Capture the cell that displays the provided text and extract its (X, Y) central coordinate. 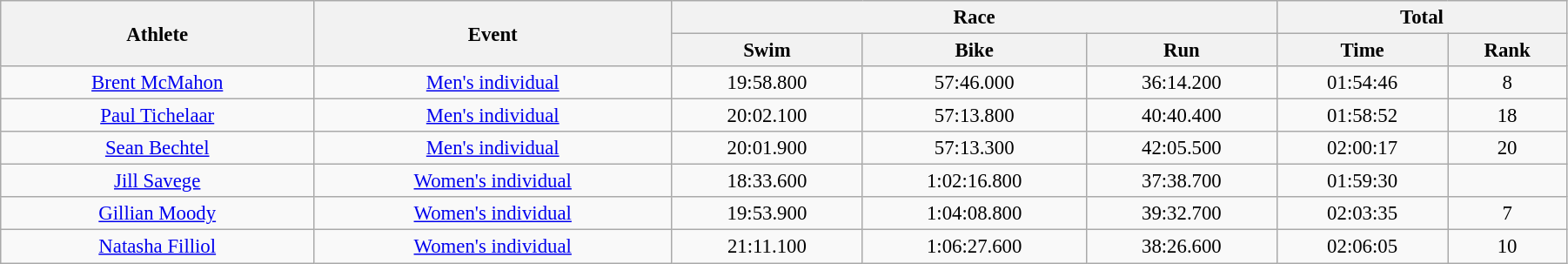
Athlete (157, 33)
8 (1507, 83)
Race (975, 17)
18 (1507, 116)
1:02:16.800 (975, 181)
Brent McMahon (157, 83)
38:26.600 (1182, 247)
Jill Savege (157, 181)
57:13.800 (975, 116)
01:54:46 (1363, 83)
36:14.200 (1182, 83)
Swim (767, 51)
Run (1182, 51)
20 (1507, 148)
21:11.100 (767, 247)
Time (1363, 51)
01:59:30 (1363, 181)
Rank (1507, 51)
18:33.600 (767, 181)
42:05.500 (1182, 148)
57:46.000 (975, 83)
02:00:17 (1363, 148)
Sean Bechtel (157, 148)
Natasha Filliol (157, 247)
1:06:27.600 (975, 247)
7 (1507, 213)
1:04:08.800 (975, 213)
Event (493, 33)
Bike (975, 51)
10 (1507, 247)
40:40.400 (1182, 116)
Total (1422, 17)
57:13.300 (975, 148)
01:58:52 (1363, 116)
Gillian Moody (157, 213)
39:32.700 (1182, 213)
19:58.800 (767, 83)
20:02.100 (767, 116)
02:03:35 (1363, 213)
02:06:05 (1363, 247)
Paul Tichelaar (157, 116)
37:38.700 (1182, 181)
20:01.900 (767, 148)
19:53.900 (767, 213)
